Return the [x, y] coordinate for the center point of the cell that contains the specified text.  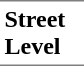
Street Level [42, 33]
